For the text-containing cell, return its midpoint in (X, Y) coordinate format. 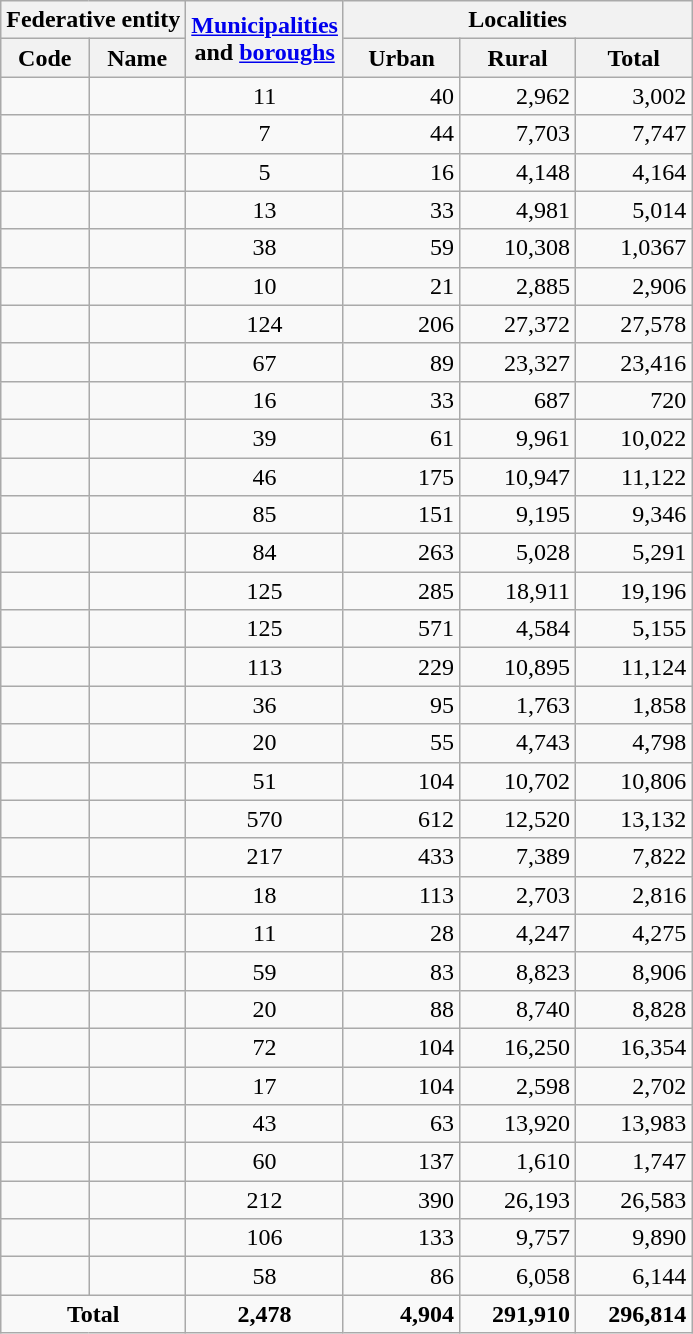
4,798 (634, 743)
26,583 (634, 1200)
12,520 (518, 819)
13,983 (634, 1124)
2,478 (265, 1314)
296,814 (634, 1314)
5,291 (634, 553)
1,858 (634, 705)
2,702 (634, 1085)
38 (265, 248)
5 (265, 172)
95 (401, 705)
72 (265, 1047)
Urban (401, 58)
217 (265, 857)
9,890 (634, 1238)
8,828 (634, 1009)
88 (401, 1009)
11,122 (634, 477)
61 (401, 438)
3,002 (634, 96)
291,910 (518, 1314)
2,703 (518, 895)
9,195 (518, 515)
137 (401, 1162)
4,743 (518, 743)
10,022 (634, 438)
Rural (518, 58)
1,0367 (634, 248)
10,308 (518, 248)
9,961 (518, 438)
Code (45, 58)
570 (265, 819)
2,962 (518, 96)
6,058 (518, 1276)
8,823 (518, 971)
133 (401, 1238)
10,806 (634, 781)
10 (265, 286)
175 (401, 477)
7 (265, 134)
6,144 (634, 1276)
5,155 (634, 629)
21 (401, 286)
124 (265, 324)
Municipalitiesand boroughs (265, 39)
4,981 (518, 210)
206 (401, 324)
229 (401, 667)
7,822 (634, 857)
11,124 (634, 667)
4,164 (634, 172)
5,028 (518, 553)
86 (401, 1276)
687 (518, 400)
19,196 (634, 591)
23,327 (518, 362)
Localities (517, 20)
18 (265, 895)
13,920 (518, 1124)
1,747 (634, 1162)
43 (265, 1124)
8,740 (518, 1009)
40 (401, 96)
13 (265, 210)
4,584 (518, 629)
10,702 (518, 781)
433 (401, 857)
8,906 (634, 971)
2,598 (518, 1085)
9,757 (518, 1238)
212 (265, 1200)
84 (265, 553)
18,911 (518, 591)
4,275 (634, 933)
Federative entity (94, 20)
10,947 (518, 477)
46 (265, 477)
4,148 (518, 172)
1,610 (518, 1162)
58 (265, 1276)
1,763 (518, 705)
612 (401, 819)
263 (401, 553)
7,703 (518, 134)
5,014 (634, 210)
55 (401, 743)
285 (401, 591)
63 (401, 1124)
13,132 (634, 819)
7,747 (634, 134)
2,906 (634, 286)
23,416 (634, 362)
39 (265, 438)
26,193 (518, 1200)
83 (401, 971)
571 (401, 629)
151 (401, 515)
27,578 (634, 324)
720 (634, 400)
390 (401, 1200)
10,895 (518, 667)
89 (401, 362)
2,816 (634, 895)
4,247 (518, 933)
16,250 (518, 1047)
17 (265, 1085)
Name (138, 58)
4,904 (401, 1314)
44 (401, 134)
51 (265, 781)
36 (265, 705)
85 (265, 515)
16,354 (634, 1047)
67 (265, 362)
60 (265, 1162)
106 (265, 1238)
28 (401, 933)
27,372 (518, 324)
9,346 (634, 515)
7,389 (518, 857)
2,885 (518, 286)
